Return (x, y) of the center of cell containing provided text 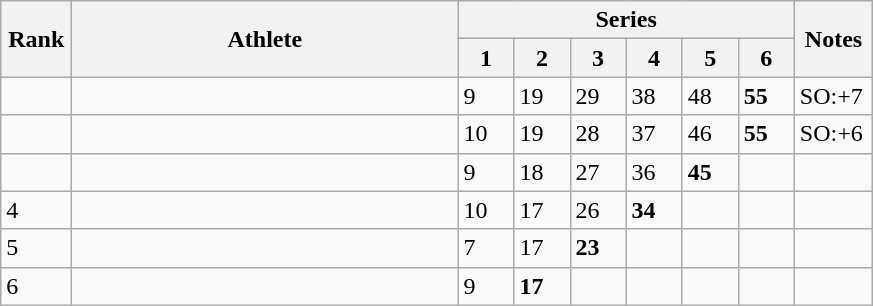
Series (626, 20)
23 (598, 248)
45 (710, 172)
28 (598, 134)
Notes (834, 39)
3 (598, 58)
26 (598, 210)
SO:+6 (834, 134)
46 (710, 134)
36 (654, 172)
27 (598, 172)
29 (598, 96)
37 (654, 134)
7 (486, 248)
48 (710, 96)
34 (654, 210)
18 (542, 172)
Rank (36, 39)
2 (542, 58)
38 (654, 96)
Athlete (265, 39)
SO:+7 (834, 96)
1 (486, 58)
